Capture the cell that displays the provided text and extract its [X, Y] central coordinate. 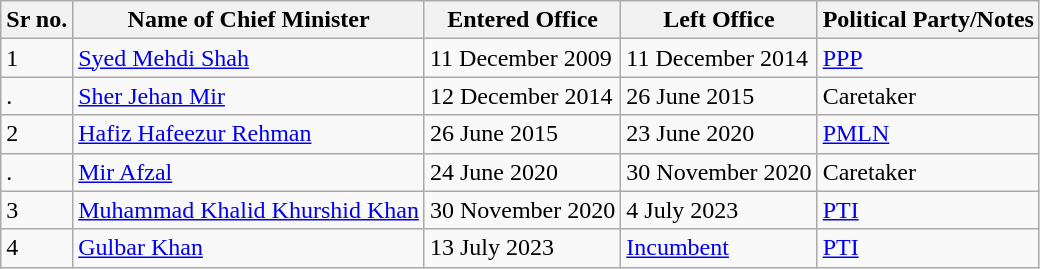
Political Party/Notes [928, 20]
4 July 2023 [719, 210]
Left Office [719, 20]
11 December 2014 [719, 58]
12 December 2014 [522, 96]
2 [37, 134]
Hafiz Hafeezur Rehman [249, 134]
Incumbent [719, 248]
Sher Jehan Mir [249, 96]
3 [37, 210]
13 July 2023 [522, 248]
Sr no. [37, 20]
Muhammad Khalid Khurshid Khan [249, 210]
Gulbar Khan [249, 248]
1 [37, 58]
PPP [928, 58]
Syed Mehdi Shah [249, 58]
Mir Afzal [249, 172]
4 [37, 248]
11 December 2009 [522, 58]
23 June 2020 [719, 134]
Name of Chief Minister [249, 20]
PMLN [928, 134]
24 June 2020 [522, 172]
Entered Office [522, 20]
